For the text-containing cell, return its midpoint in (x, y) coordinate format. 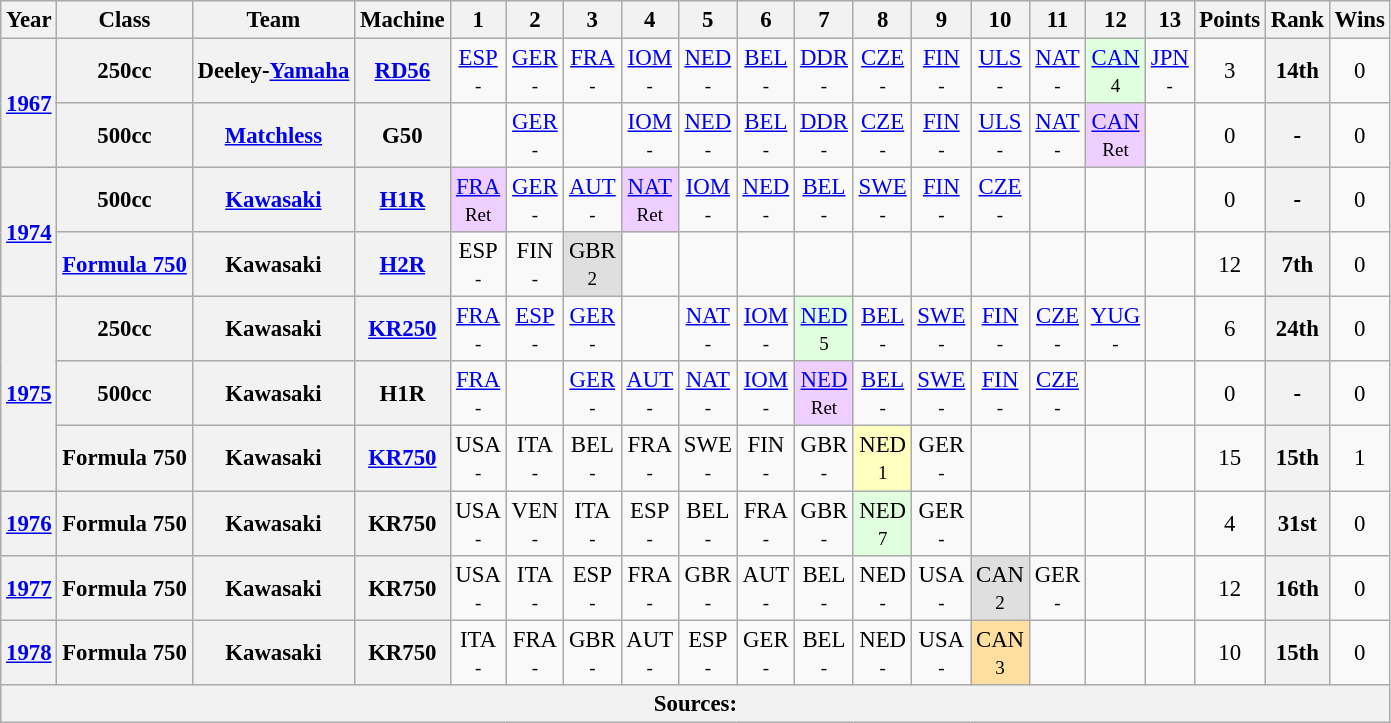
FRARet (478, 200)
31st (1297, 524)
Sources: (696, 703)
Team (273, 20)
CANRet (1116, 136)
Points (1230, 20)
G50 (402, 136)
Year (29, 20)
Wins (1360, 20)
7 (824, 20)
1978 (29, 652)
13 (1170, 20)
NED7 (882, 524)
8 (882, 20)
2 (534, 20)
1975 (29, 394)
9 (942, 20)
16th (1297, 588)
Rank (1297, 20)
YUG- (1116, 330)
11 (1057, 20)
1967 (29, 104)
1977 (29, 588)
14th (1297, 72)
Machine (402, 20)
GBR2 (592, 264)
VEN- (534, 524)
7th (1297, 264)
Deeley-Yamaha (273, 72)
1974 (29, 232)
NATRet (650, 200)
Matchless (273, 136)
5 (708, 20)
KR250 (402, 330)
15 (1230, 458)
CAN4 (1116, 72)
NED1 (882, 458)
H2R (402, 264)
Class (124, 20)
RD56 (402, 72)
NED5 (824, 330)
CAN3 (1000, 652)
JPN- (1170, 72)
24th (1297, 330)
NEDRet (824, 394)
1976 (29, 524)
CAN2 (1000, 588)
